Extract the (X, Y) coordinate from the center of the cell holding the provided text.  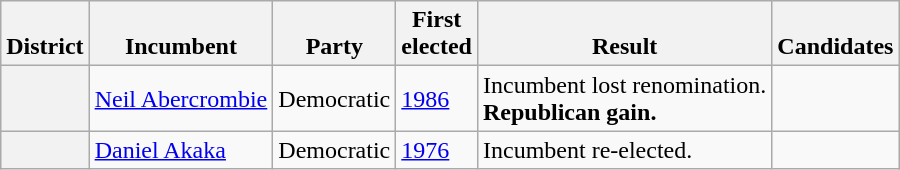
Incumbent lost renomination.Republican gain. (624, 98)
Incumbent re-elected. (624, 150)
Daniel Akaka (181, 150)
Firstelected (437, 34)
Incumbent (181, 34)
Neil Abercrombie (181, 98)
1976 (437, 150)
Party (334, 34)
District (45, 34)
Candidates (836, 34)
Result (624, 34)
1986 (437, 98)
